Output the (x, y) coordinate of the center of the cell containing the given text.  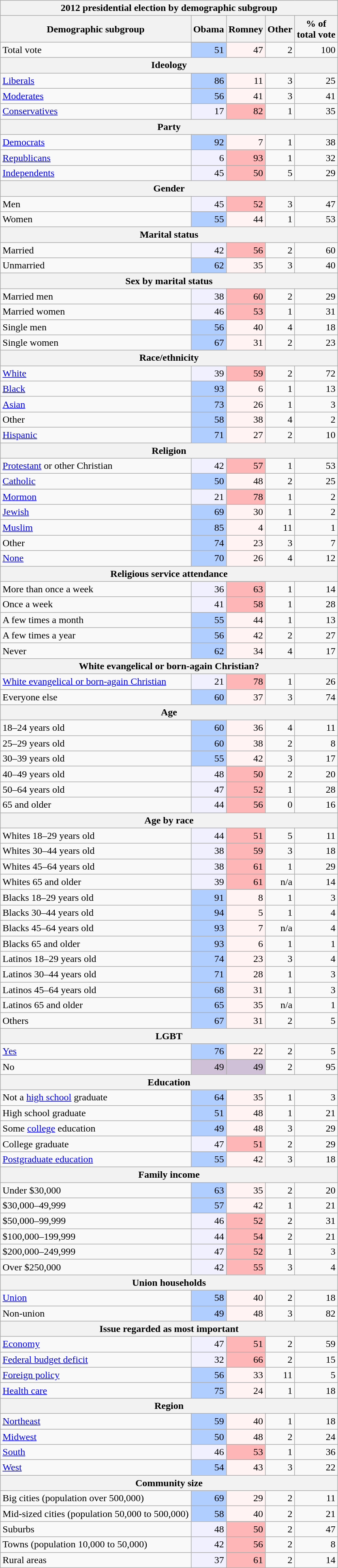
Women (96, 219)
White (96, 373)
Latinos 45–64 years old (96, 990)
Conservatives (96, 111)
Single women (96, 343)
Gender (169, 188)
Age (169, 713)
34 (246, 651)
86 (208, 81)
Issue regarded as most important (169, 1329)
33 (246, 1375)
65 and older (96, 805)
Jewish (96, 512)
Ideology (169, 65)
Single men (96, 327)
64 (208, 1098)
30–39 years old (96, 759)
Married women (96, 312)
High school graduate (96, 1113)
0 (280, 805)
Union households (169, 1283)
Union (96, 1298)
43 (246, 1468)
15 (316, 1360)
Hispanic (96, 435)
Blacks 65 and older (96, 944)
75 (208, 1390)
South (96, 1452)
Never (96, 651)
Married (96, 250)
Yes (96, 1051)
Everyone else (96, 697)
Northeast (96, 1421)
Obama (208, 29)
No (96, 1067)
Federal budget deficit (96, 1360)
Unmarried (96, 266)
Marital status (169, 235)
Romney (246, 29)
Big cities (population over 500,000) (96, 1498)
Rural areas (96, 1560)
LGBT (169, 1036)
Age by race (169, 820)
Party (169, 127)
Midwest (96, 1437)
92 (208, 142)
$100,000–199,999 (96, 1236)
Health care (96, 1390)
30 (246, 512)
Towns (population 10,000 to 50,000) (96, 1545)
Religion (169, 451)
Under $30,000 (96, 1190)
Liberals (96, 81)
West (96, 1468)
16 (316, 805)
18–24 years old (96, 728)
Not a high school graduate (96, 1098)
Mormon (96, 497)
100 (316, 50)
72 (316, 373)
$50,000–99,999 (96, 1221)
Latinos 30–44 years old (96, 974)
Whites 18–29 years old (96, 836)
White evangelical or born-again Christian? (169, 666)
Education (169, 1082)
10 (316, 435)
73 (208, 404)
Family income (169, 1174)
Latinos 65 and older (96, 1005)
Mid-sized cities (population 50,000 to 500,000) (96, 1514)
Moderates (96, 96)
Some college education (96, 1128)
66 (246, 1360)
65 (208, 1005)
Protestant or other Christian (96, 466)
Over $250,000 (96, 1267)
Community size (169, 1483)
76 (208, 1051)
Latinos 18–29 years old (96, 959)
Democrats (96, 142)
2012 presidential election by demographic subgroup (169, 8)
Whites 30–44 years old (96, 851)
Asian (96, 404)
68 (208, 990)
$30,000–49,999 (96, 1206)
91 (208, 897)
$200,000–249,999 (96, 1252)
Men (96, 204)
Blacks 18–29 years old (96, 897)
Married men (96, 296)
Economy (96, 1344)
Others (96, 1021)
40–49 years old (96, 774)
Independents (96, 173)
Postgraduate education (96, 1159)
Republicans (96, 157)
A few times a month (96, 620)
Foreign policy (96, 1375)
College graduate (96, 1144)
Demographic subgroup (96, 29)
Total vote (96, 50)
None (96, 558)
Blacks 45–64 years old (96, 928)
% oftotal vote (316, 29)
Black (96, 389)
A few times a year (96, 635)
Race/ethnicity (169, 358)
70 (208, 558)
Suburbs (96, 1529)
25–29 years old (96, 743)
85 (208, 528)
Blacks 30–44 years old (96, 913)
Region (169, 1406)
More than once a week (96, 589)
Once a week (96, 604)
Sex by marital status (169, 281)
White evangelical or born-again Christian (96, 681)
95 (316, 1067)
94 (208, 913)
Religious service attendance (169, 574)
Catholic (96, 481)
Whites 45–64 years old (96, 866)
Muslim (96, 528)
50–64 years old (96, 789)
Whites 65 and older (96, 882)
12 (316, 558)
Non-union (96, 1313)
